Provide the (X, Y) coordinate of the cell's center where the given text is located.  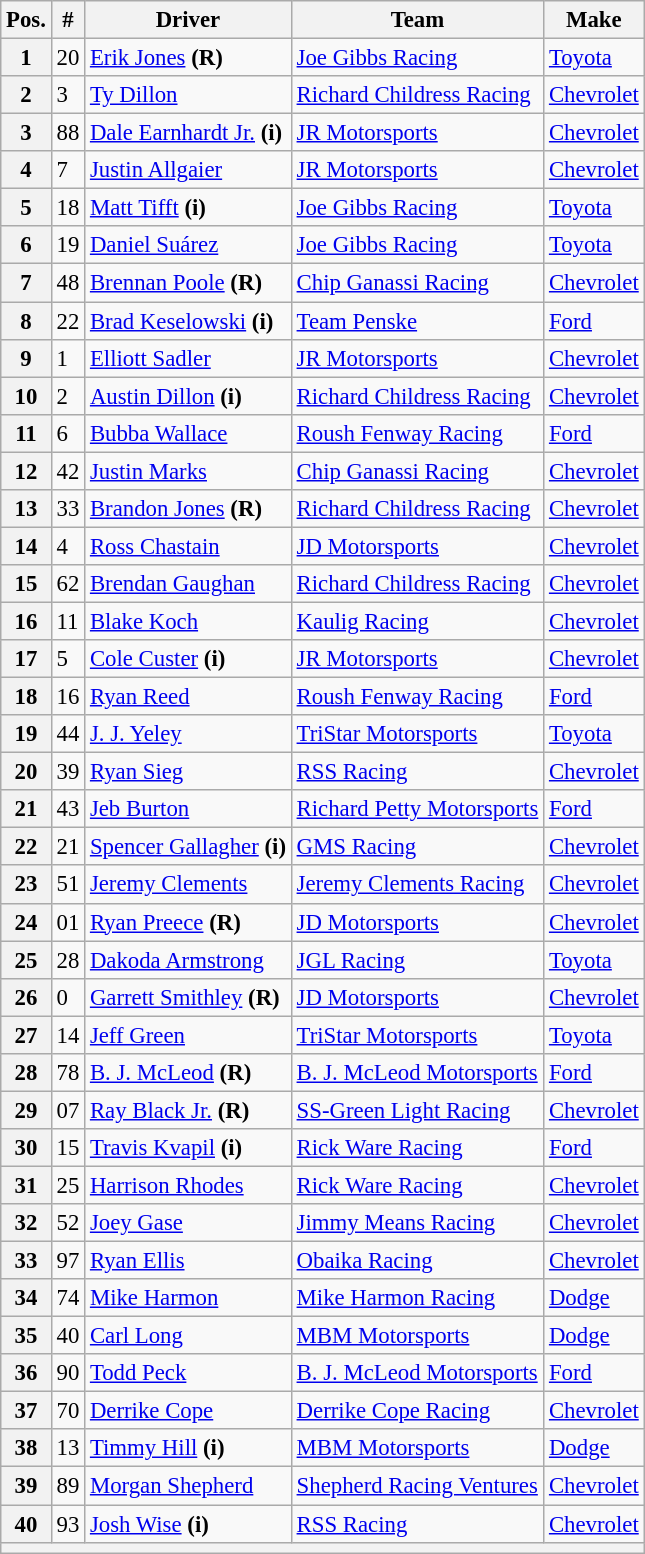
Brad Keselowski (i) (188, 321)
Josh Wise (i) (188, 1524)
Kaulig Racing (417, 621)
88 (68, 133)
Justin Marks (188, 471)
Shepherd Racing Ventures (417, 1486)
Ray Black Jr. (R) (188, 1110)
34 (26, 1298)
Matt Tifft (i) (188, 208)
Harrison Rhodes (188, 1185)
32 (26, 1223)
Garrett Smithley (R) (188, 997)
Morgan Shepherd (188, 1486)
Jeb Burton (188, 809)
Todd Peck (188, 1373)
Travis Kvapil (i) (188, 1148)
36 (26, 1373)
62 (68, 584)
SS-Green Light Racing (417, 1110)
# (68, 20)
Jeff Green (188, 1035)
30 (26, 1148)
Ryan Reed (188, 697)
Mike Harmon Racing (417, 1298)
Dakoda Armstrong (188, 960)
Erik Jones (R) (188, 58)
Justin Allgaier (188, 170)
GMS Racing (417, 847)
78 (68, 1073)
J. J. Yeley (188, 734)
Carl Long (188, 1336)
0 (68, 997)
Jimmy Means Racing (417, 1223)
Derrike Cope Racing (417, 1411)
01 (68, 922)
90 (68, 1373)
Team (417, 20)
Daniel Suárez (188, 245)
29 (26, 1110)
Spencer Gallagher (i) (188, 847)
74 (68, 1298)
35 (26, 1336)
38 (26, 1449)
Jeremy Clements Racing (417, 885)
Cole Custer (i) (188, 659)
Dale Earnhardt Jr. (i) (188, 133)
Driver (188, 20)
07 (68, 1110)
89 (68, 1486)
Blake Koch (188, 621)
31 (26, 1185)
Pos. (26, 20)
26 (26, 997)
Ryan Preece (R) (188, 922)
42 (68, 471)
51 (68, 885)
Elliott Sadler (188, 358)
Bubba Wallace (188, 433)
97 (68, 1261)
B. J. McLeod (R) (188, 1073)
Timmy Hill (i) (188, 1449)
52 (68, 1223)
44 (68, 734)
93 (68, 1524)
10 (26, 396)
Derrike Cope (188, 1411)
70 (68, 1411)
Jeremy Clements (188, 885)
Brennan Poole (R) (188, 283)
8 (26, 321)
48 (68, 283)
24 (26, 922)
Team Penske (417, 321)
Ty Dillon (188, 95)
17 (26, 659)
Make (594, 20)
12 (26, 471)
Ryan Sieg (188, 772)
23 (26, 885)
9 (26, 358)
Obaika Racing (417, 1261)
Richard Petty Motorsports (417, 809)
43 (68, 809)
Brendan Gaughan (188, 584)
27 (26, 1035)
Mike Harmon (188, 1298)
Austin Dillon (i) (188, 396)
Ryan Ellis (188, 1261)
Joey Gase (188, 1223)
JGL Racing (417, 960)
Brandon Jones (R) (188, 509)
37 (26, 1411)
Ross Chastain (188, 546)
